Scan for the cell matching the given text and deliver its [x, y] coordinate at center. 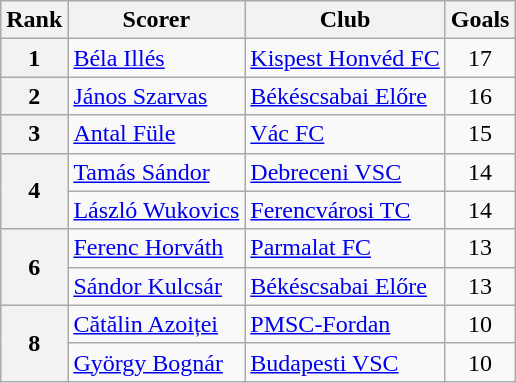
4 [34, 191]
PMSC-Fordan [345, 324]
15 [480, 134]
Scorer [156, 20]
Sándor Kulcsár [156, 286]
Parmalat FC [345, 248]
Goals [480, 20]
Debreceni VSC [345, 172]
Rank [34, 20]
Tamás Sándor [156, 172]
Ferencvárosi TC [345, 210]
György Bognár [156, 362]
Kispest Honvéd FC [345, 58]
Budapesti VSC [345, 362]
6 [34, 267]
17 [480, 58]
Club [345, 20]
2 [34, 96]
Béla Illés [156, 58]
Cătălin Azoiței [156, 324]
László Wukovics [156, 210]
Ferenc Horváth [156, 248]
Vác FC [345, 134]
3 [34, 134]
János Szarvas [156, 96]
8 [34, 343]
16 [480, 96]
1 [34, 58]
Antal Füle [156, 134]
